Locate the cell with the specified text and output its (x, y) center coordinate. 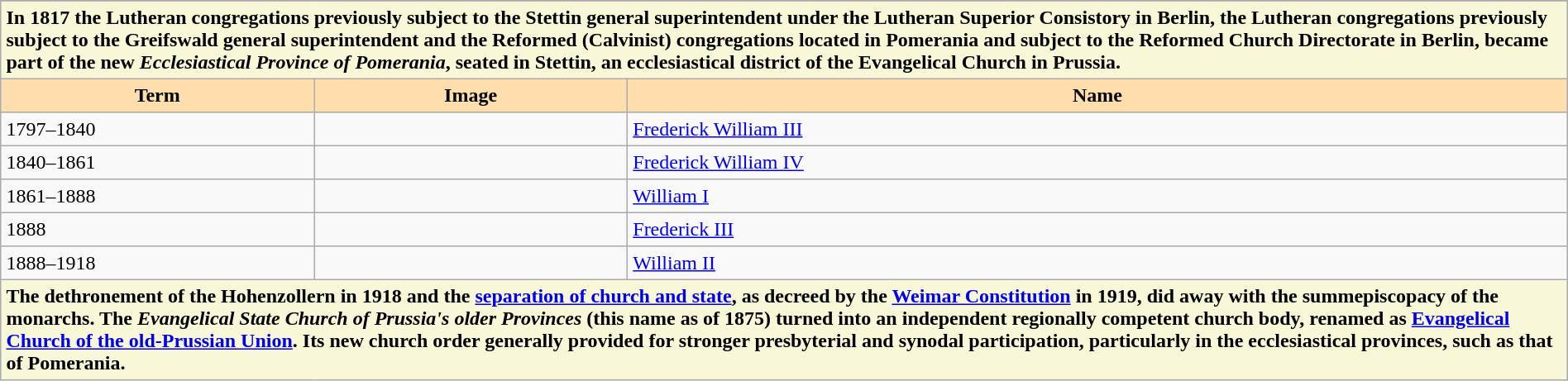
Name (1098, 95)
Frederick William III (1098, 129)
Image (471, 95)
1840–1861 (157, 162)
1888 (157, 229)
1797–1840 (157, 129)
1888–1918 (157, 263)
William II (1098, 263)
Term (157, 95)
1861–1888 (157, 196)
Frederick III (1098, 229)
William I (1098, 196)
Frederick William IV (1098, 162)
